Return the [x, y] coordinate for the center point of the cell that contains the specified text.  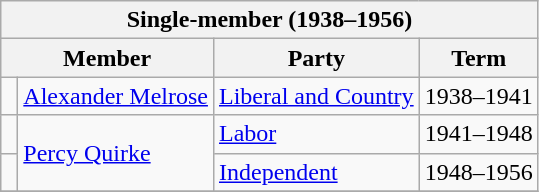
1941–1948 [478, 134]
1938–1941 [478, 96]
Labor [316, 134]
1948–1956 [478, 172]
Alexander Melrose [116, 96]
Liberal and Country [316, 96]
Single-member (1938–1956) [270, 20]
Party [316, 58]
Member [108, 58]
Independent [316, 172]
Percy Quirke [116, 153]
Term [478, 58]
